Detect which cell encompasses the target text, then output its [x, y] center coordinate. 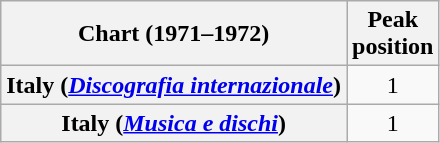
Chart (1971–1972) [174, 34]
Peakposition [392, 34]
Italy (Discografia internazionale) [174, 85]
Italy (Musica e dischi) [174, 123]
